Search for the cell housing the specified text and yield its [x, y] center coordinate. 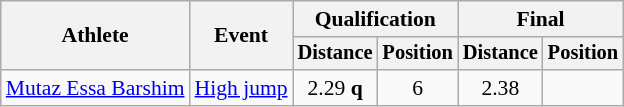
Mutaz Essa Barshim [96, 88]
Qualification [376, 19]
Final [540, 19]
High jump [242, 88]
2.38 [500, 88]
Event [242, 36]
2.29 q [336, 88]
Athlete [96, 36]
6 [418, 88]
